Scan for the cell matching the given text and deliver its (x, y) coordinate at center. 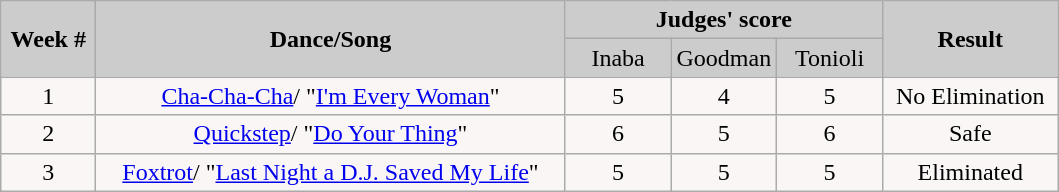
1 (48, 96)
Tonioli (830, 58)
Judges' score (724, 20)
Result (970, 39)
Foxtrot/ "Last Night a D.J. Saved My Life" (331, 172)
2 (48, 134)
4 (724, 96)
Goodman (724, 58)
3 (48, 172)
Safe (970, 134)
Quickstep/ "Do Your Thing" (331, 134)
Inaba (618, 58)
Week # (48, 39)
No Elimination (970, 96)
Cha-Cha-Cha/ "I'm Every Woman" (331, 96)
Eliminated (970, 172)
Dance/Song (331, 39)
